Locate the cell with the specified text and output its [x, y] center coordinate. 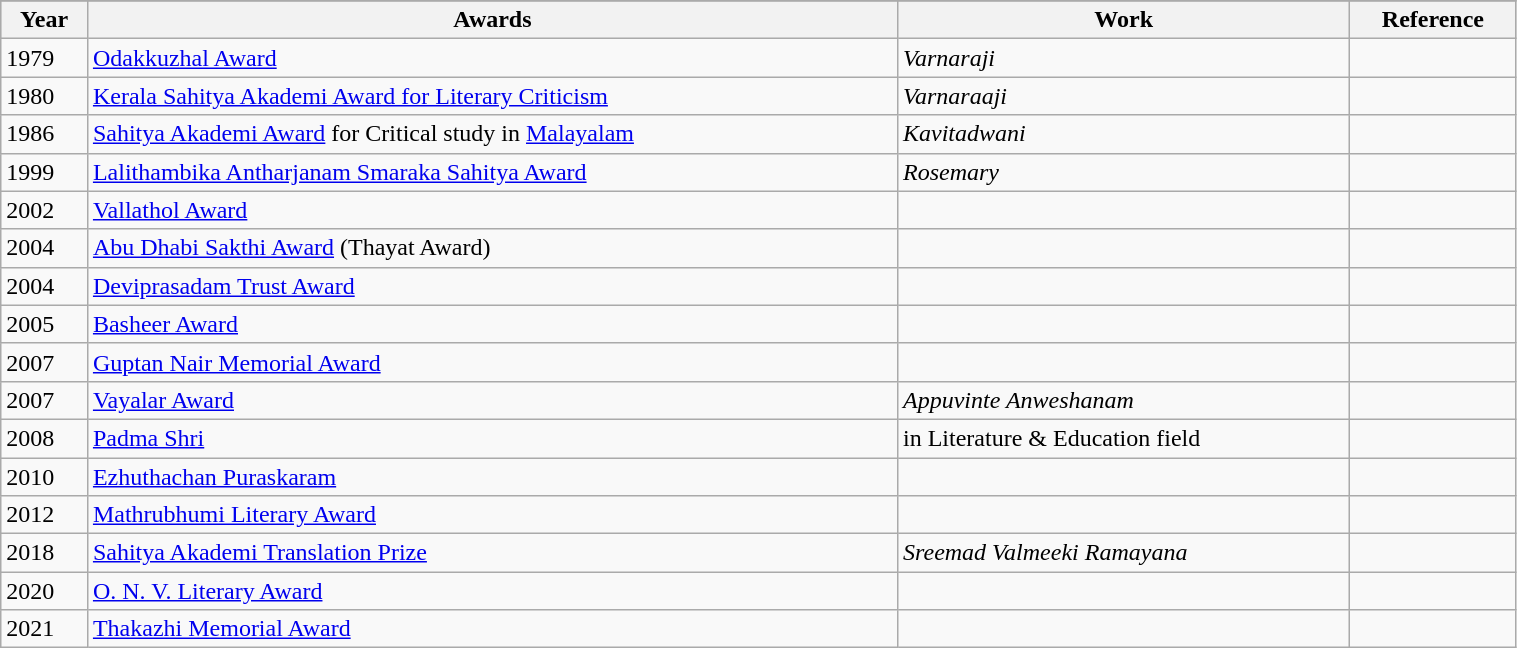
Deviprasadam Trust Award [492, 286]
Work [1123, 20]
Awards [492, 20]
O. N. V. Literary Award [492, 591]
Padma Shri [492, 438]
Appuvinte Anweshanam [1123, 400]
Rosemary [1123, 172]
2010 [44, 477]
Mathrubhumi Literary Award [492, 515]
Vallathol Award [492, 210]
Abu Dhabi Sakthi Award (Thayat Award) [492, 248]
Lalithambika Antharjanam Smaraka Sahitya Award [492, 172]
2018 [44, 553]
Kerala Sahitya Akademi Award for Literary Criticism [492, 96]
Sreemad Valmeeki Ramayana [1123, 553]
Thakazhi Memorial Award [492, 629]
2005 [44, 324]
1986 [44, 134]
in Literature & Education field [1123, 438]
Kavitadwani [1123, 134]
1979 [44, 58]
Varnaraji [1123, 58]
2008 [44, 438]
Guptan Nair Memorial Award [492, 362]
2021 [44, 629]
Varnaraaji [1123, 96]
1980 [44, 96]
Ezhuthachan Puraskaram [492, 477]
Reference [1433, 20]
Year [44, 20]
Basheer Award [492, 324]
2002 [44, 210]
1999 [44, 172]
Sahitya Akademi Award for Critical study in Malayalam [492, 134]
Vayalar Award [492, 400]
Sahitya Akademi Translation Prize [492, 553]
2020 [44, 591]
Odakkuzhal Award [492, 58]
2012 [44, 515]
